Detect which cell encompasses the target text, then output its [X, Y] center coordinate. 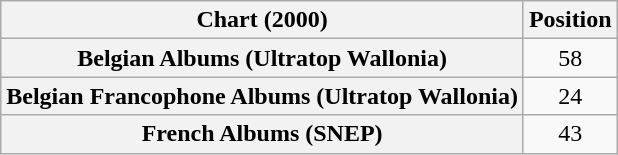
Belgian Albums (Ultratop Wallonia) [262, 58]
Position [570, 20]
French Albums (SNEP) [262, 134]
58 [570, 58]
Chart (2000) [262, 20]
Belgian Francophone Albums (Ultratop Wallonia) [262, 96]
24 [570, 96]
43 [570, 134]
